Return [x, y] of the center of cell containing provided text 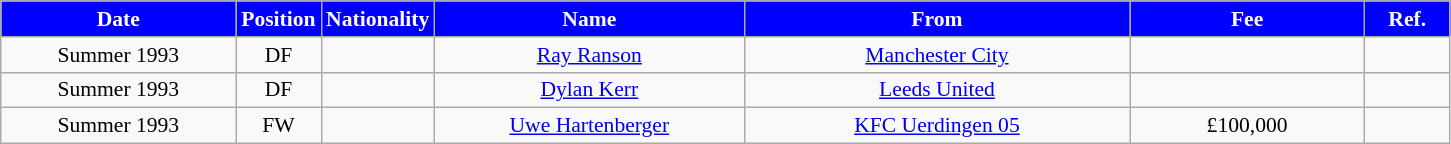
Dylan Kerr [589, 90]
Date [118, 19]
FW [278, 126]
Position [278, 19]
From [936, 19]
Uwe Hartenberger [589, 126]
Nationality [378, 19]
Ref. [1408, 19]
Ray Ranson [589, 55]
Manchester City [936, 55]
Leeds United [936, 90]
Fee [1248, 19]
£100,000 [1248, 126]
Name [589, 19]
KFC Uerdingen 05 [936, 126]
